Return [x, y] of the center of cell containing provided text 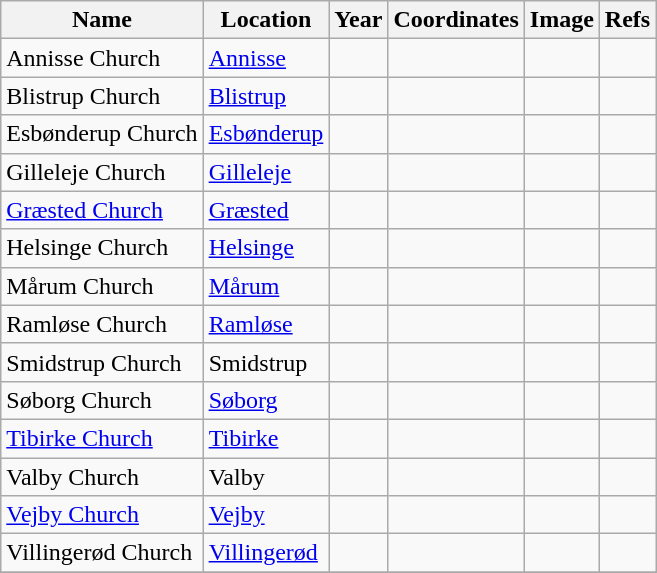
Gilleleje Church [102, 172]
Tibirke Church [102, 438]
Year [358, 20]
Vejby [266, 515]
Smidstrup [266, 362]
Tibirke [266, 438]
Mårum Church [102, 286]
Villingerød [266, 553]
Græsted Church [102, 210]
Gilleleje [266, 172]
Coordinates [456, 20]
Smidstrup Church [102, 362]
Annisse Church [102, 58]
Valby [266, 477]
Ramløse Church [102, 324]
Helsinge [266, 248]
Location [266, 20]
Esbønderup Church [102, 134]
Refs [627, 20]
Søborg Church [102, 400]
Græsted [266, 210]
Mårum [266, 286]
Ramløse [266, 324]
Blistrup Church [102, 96]
Helsinge Church [102, 248]
Image [562, 20]
Esbønderup [266, 134]
Name [102, 20]
Annisse [266, 58]
Blistrup [266, 96]
Villingerød Church [102, 553]
Valby Church [102, 477]
Vejby Church [102, 515]
Søborg [266, 400]
